From the cell containing the given text, extract its center point as (x, y) coordinate. 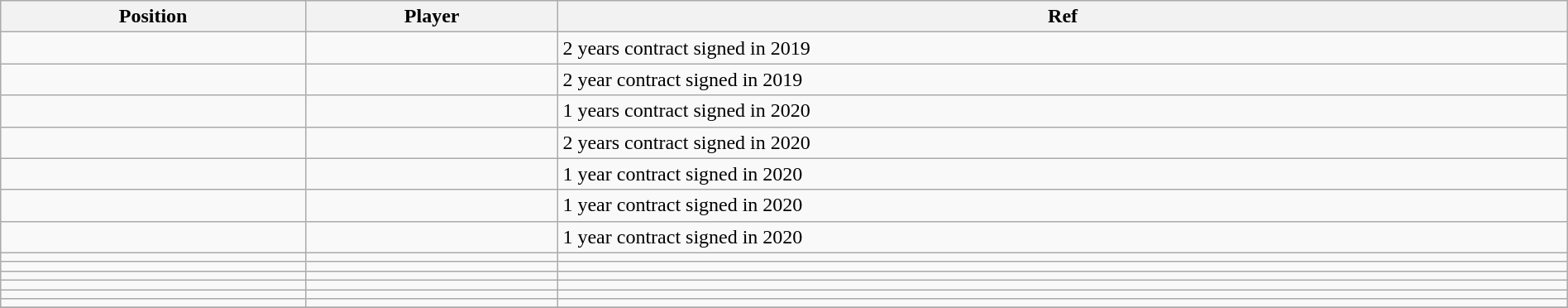
2 years contract signed in 2020 (1063, 142)
2 year contract signed in 2019 (1063, 79)
Position (154, 17)
Ref (1063, 17)
Player (432, 17)
1 years contract signed in 2020 (1063, 111)
2 years contract signed in 2019 (1063, 48)
